Output the [x, y] coordinate of the center of the cell containing the given text.  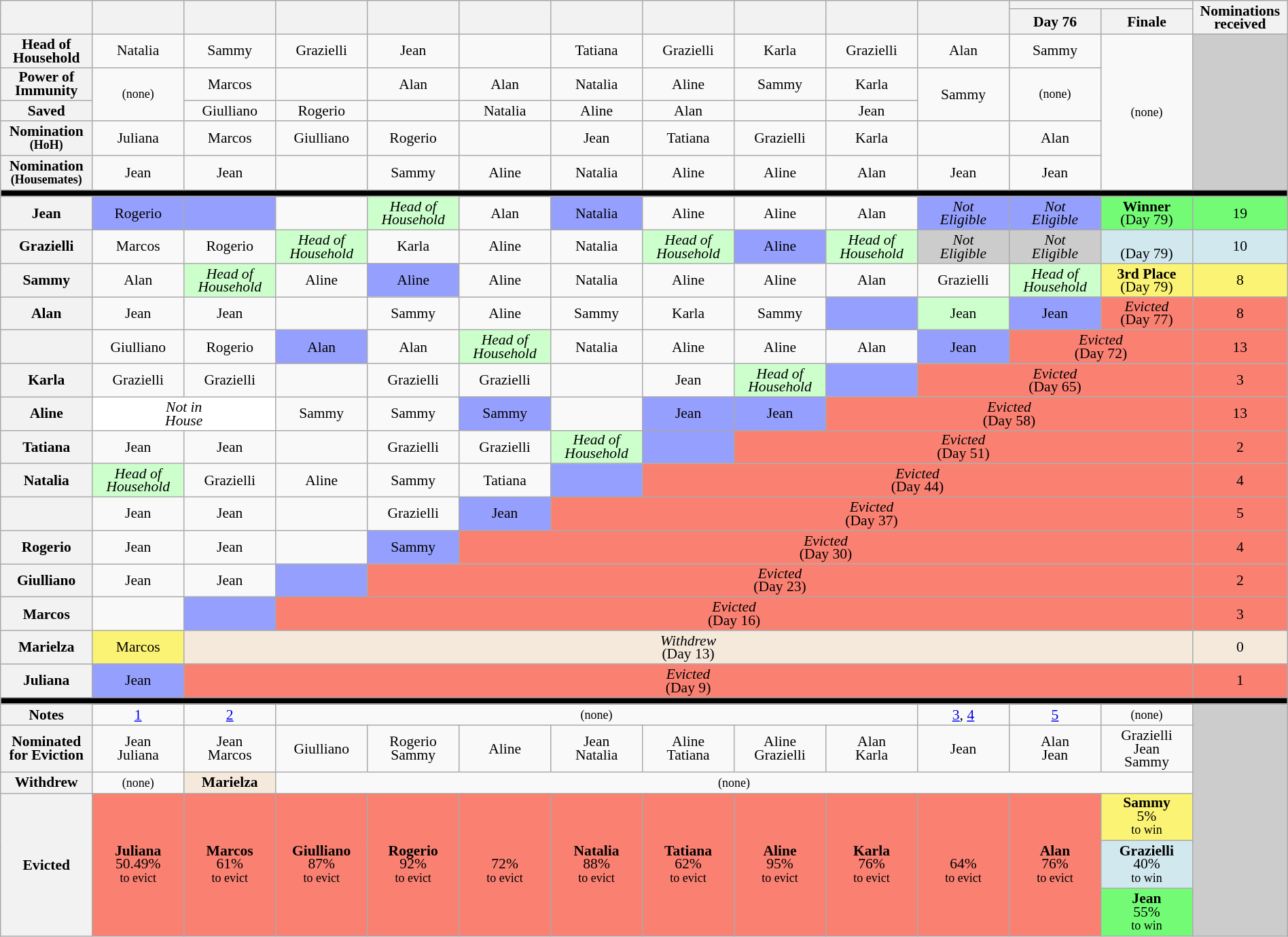
Evicted(Day 30) [826, 548]
JeanNatalia [596, 749]
Nomination(Housemates) [46, 173]
Notes [46, 715]
Nominationsreceived [1240, 18]
Winner(Day 79) [1147, 213]
64%to evict [963, 864]
Natalia88%to evict [596, 864]
AlineTatiana [689, 749]
Sammy5%to win [1147, 817]
Evicted(Day 51) [963, 447]
Day 76 [1054, 22]
Finale [1147, 22]
GrazielliJeanSammy [1147, 749]
(Day 79) [1147, 247]
Rogerio92%to evict [413, 864]
3, 4 [963, 715]
Withdrew [46, 783]
AlineGrazielli [780, 749]
AlanJean [1054, 749]
72%to evict [505, 864]
Aline95%to evict [780, 864]
JeanMarcos [230, 749]
19 [1240, 213]
Evicted(Day 58) [1009, 413]
Grazielli40%to win [1147, 865]
Nomination(HoH) [46, 139]
JeanJuliana [139, 749]
Karla76%to evict [872, 864]
Evicted(Day 44) [918, 481]
Evicted(Day 9) [689, 681]
Evicted(Day 16) [734, 614]
Evicted [46, 864]
Evicted(Day 23) [780, 580]
Evicted(Day 65) [1056, 381]
Juliana50.49%to evict [139, 864]
Not inHouse [184, 413]
Saved [46, 111]
AlanKarla [872, 749]
Tatiana62%to evict [689, 864]
10 [1240, 247]
Giulliano87%to evict [322, 864]
Jean55%to win [1147, 913]
Evicted(Day 37) [872, 514]
Power of Immunity [46, 84]
Nominatedfor Eviction [46, 749]
Evicted(Day 72) [1101, 347]
Withdrew(Day 13) [689, 647]
RogerioSammy [413, 749]
3rd Place(Day 79) [1147, 280]
Alan76%to evict [1054, 864]
0 [1240, 647]
Evicted(Day 77) [1147, 314]
Marcos61%to evict [230, 864]
